Extract the [x, y] coordinate from the center of the cell holding the provided text.  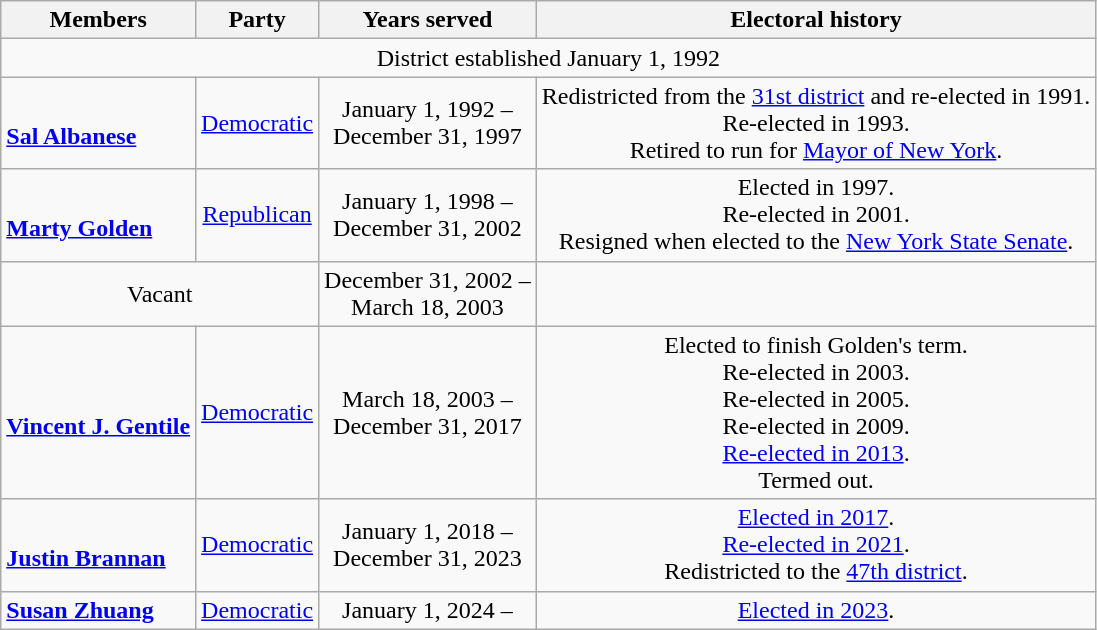
January 1, 1998 – December 31, 2002 [428, 215]
January 1, 2018 – December 31, 2023 [428, 545]
Redistricted from the 31st district and re-elected in 1991. Re-elected in 1993. Retired to run for Mayor of New York. [816, 123]
Party [258, 20]
Elected to finish Golden's term. Re-elected in 2003. Re-elected in 2005. Re-elected in 2009. Re-elected in 2013. Termed out. [816, 412]
March 18, 2003 – December 31, 2017 [428, 412]
December 31, 2002 – March 18, 2003 [428, 294]
Vacant [160, 294]
Years served [428, 20]
Republican [258, 215]
Elected in 2023. [816, 610]
Marty Golden [98, 215]
District established January 1, 1992 [548, 58]
Vincent J. Gentile [98, 412]
Justin Brannan [98, 545]
January 1, 1992 – December 31, 1997 [428, 123]
Sal Albanese [98, 123]
Elected in 2017. Re-elected in 2021. Redistricted to the 47th district. [816, 545]
Electoral history [816, 20]
Susan Zhuang [98, 610]
Members [98, 20]
Elected in 1997. Re-elected in 2001. Resigned when elected to the New York State Senate. [816, 215]
January 1, 2024 – [428, 610]
